Provide the (x, y) coordinate of the cell's center where the given text is located.  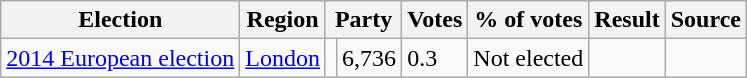
0.3 (435, 58)
Source (706, 20)
Region (283, 20)
London (283, 58)
Party (363, 20)
Not elected (528, 58)
Result (627, 20)
Election (120, 20)
6,736 (370, 58)
Votes (435, 20)
2014 European election (120, 58)
% of votes (528, 20)
